Search for the cell housing the specified text and yield its (X, Y) center coordinate. 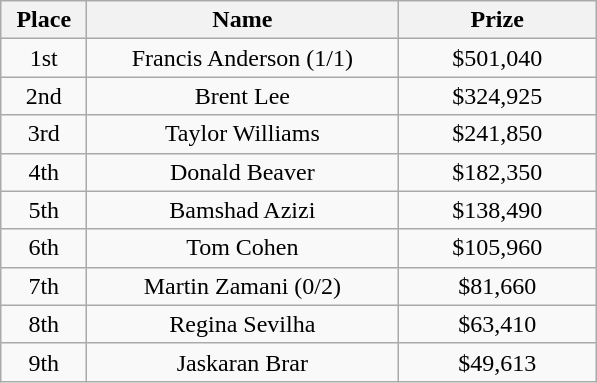
Prize (498, 20)
Name (242, 20)
$241,850 (498, 134)
Martin Zamani (0/2) (242, 286)
Jaskaran Brar (242, 362)
$138,490 (498, 210)
$49,613 (498, 362)
7th (44, 286)
$182,350 (498, 172)
4th (44, 172)
Taylor Williams (242, 134)
Bamshad Azizi (242, 210)
Tom Cohen (242, 248)
$501,040 (498, 58)
$105,960 (498, 248)
Regina Sevilha (242, 324)
2nd (44, 96)
$324,925 (498, 96)
Donald Beaver (242, 172)
9th (44, 362)
3rd (44, 134)
$63,410 (498, 324)
1st (44, 58)
8th (44, 324)
5th (44, 210)
$81,660 (498, 286)
Francis Anderson (1/1) (242, 58)
6th (44, 248)
Place (44, 20)
Brent Lee (242, 96)
